Pinpoint the cell where the given text exists, returning its (x, y) midpoint coordinate. 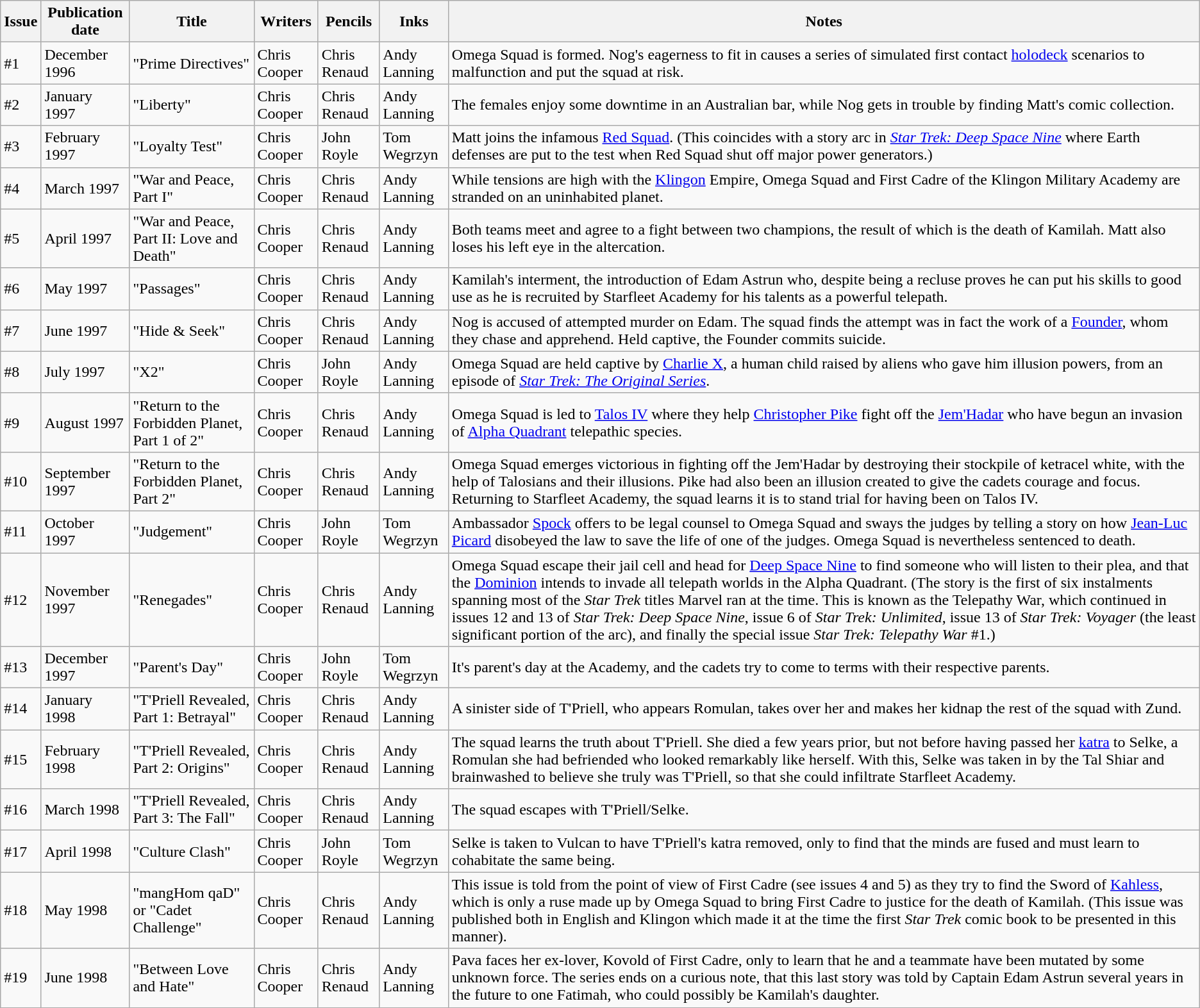
February 1997 (85, 146)
#3 (21, 146)
#12 (21, 599)
#1 (21, 63)
Inks (414, 22)
"War and Peace, Part II: Love and Death" (192, 238)
September 1997 (85, 481)
"Between Love and Hate" (192, 978)
It's parent's day at the Academy, and the cadets try to come to terms with their respective parents. (824, 668)
"Parent's Day" (192, 668)
Selke is taken to Vulcan to have T'Priell's katra removed, only to find that the minds are fused and must learn to cohabitate the same being. (824, 851)
Notes (824, 22)
While tensions are high with the Klingon Empire, Omega Squad and First Cadre of the Klingon Military Academy are stranded on an uninhabited planet. (824, 188)
May 1997 (85, 288)
Publication date (85, 22)
"Return to the Forbidden Planet, Part 2" (192, 481)
March 1997 (85, 188)
#16 (21, 810)
#19 (21, 978)
October 1997 (85, 532)
Issue (21, 22)
"Liberty" (192, 105)
May 1998 (85, 910)
"Loyalty Test" (192, 146)
#9 (21, 422)
"Hide & Seek" (192, 331)
#18 (21, 910)
#15 (21, 759)
"Return to the Forbidden Planet, Part 1 of 2" (192, 422)
"T'Priell Revealed, Part 1: Betrayal" (192, 709)
#14 (21, 709)
March 1998 (85, 810)
#5 (21, 238)
#8 (21, 372)
"Culture Clash" (192, 851)
"Passages" (192, 288)
December 1997 (85, 668)
July 1997 (85, 372)
August 1997 (85, 422)
"T'Priell Revealed, Part 3: The Fall" (192, 810)
#17 (21, 851)
#2 (21, 105)
#13 (21, 668)
November 1997 (85, 599)
January 1997 (85, 105)
#6 (21, 288)
April 1997 (85, 238)
#7 (21, 331)
"Renegades" (192, 599)
June 1997 (85, 331)
Pencils (349, 22)
Writers (286, 22)
"Judgement" (192, 532)
The females enjoy some downtime in an Australian bar, while Nog gets in trouble by finding Matt's comic collection. (824, 105)
"X2" (192, 372)
#11 (21, 532)
June 1998 (85, 978)
"War and Peace, Part I" (192, 188)
A sinister side of T'Priell, who appears Romulan, takes over her and makes her kidnap the rest of the squad with Zund. (824, 709)
April 1998 (85, 851)
January 1998 (85, 709)
#4 (21, 188)
February 1998 (85, 759)
"mangHom qaD" or "Cadet Challenge" (192, 910)
#10 (21, 481)
"T'Priell Revealed, Part 2: Origins" (192, 759)
"Prime Directives" (192, 63)
The squad escapes with T'Priell/Selke. (824, 810)
December 1996 (85, 63)
Title (192, 22)
